Detect which cell encompasses the target text, then output its (x, y) center coordinate. 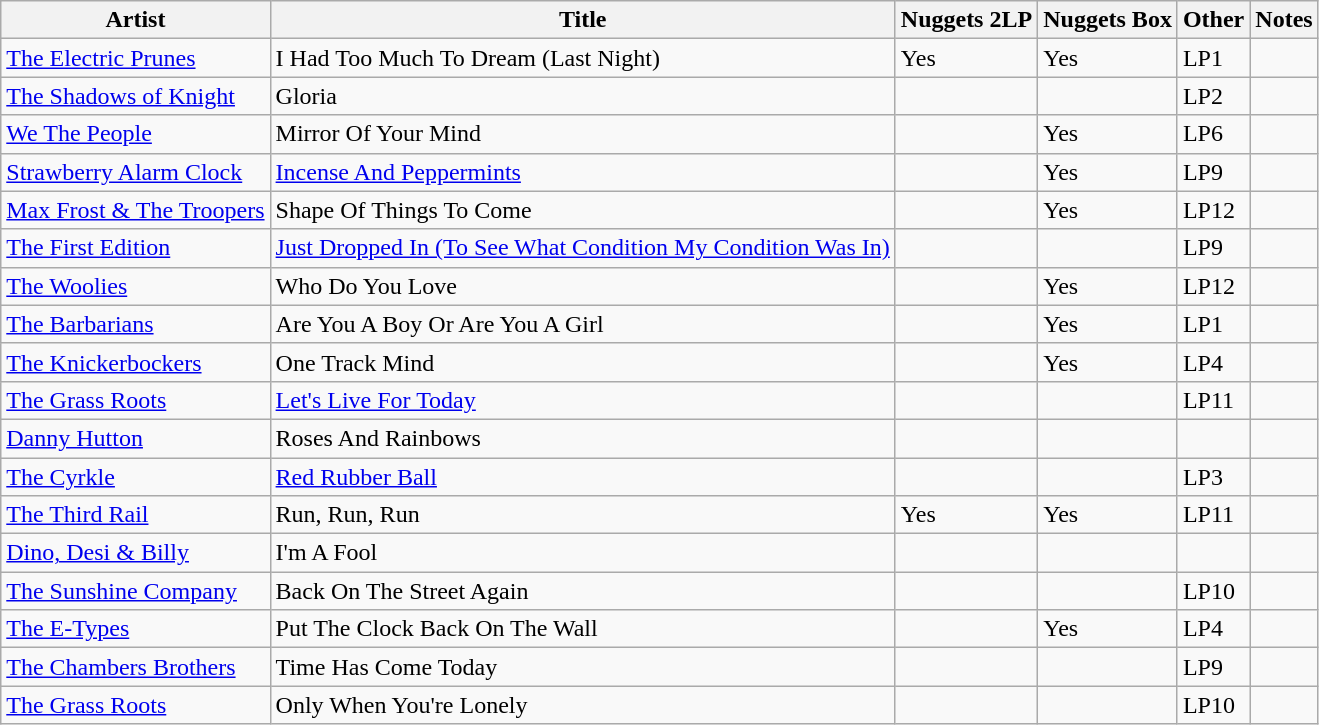
Back On The Street Again (582, 591)
Red Rubber Ball (582, 477)
LP2 (1213, 96)
LP6 (1213, 134)
Notes (1284, 20)
Artist (136, 20)
Dino, Desi & Billy (136, 553)
Who Do You Love (582, 286)
The Cyrkle (136, 477)
LP3 (1213, 477)
Roses And Rainbows (582, 438)
The First Edition (136, 248)
The Third Rail (136, 515)
We The People (136, 134)
Shape Of Things To Come (582, 210)
The Woolies (136, 286)
The Electric Prunes (136, 58)
Title (582, 20)
Just Dropped In (To See What Condition My Condition Was In) (582, 248)
Other (1213, 20)
The Chambers Brothers (136, 667)
Gloria (582, 96)
The Barbarians (136, 324)
Danny Hutton (136, 438)
The Shadows of Knight (136, 96)
Incense And Peppermints (582, 172)
The E-Types (136, 629)
Strawberry Alarm Clock (136, 172)
Let's Live For Today (582, 400)
I'm A Fool (582, 553)
The Sunshine Company (136, 591)
Run, Run, Run (582, 515)
Only When You're Lonely (582, 705)
Max Frost & The Troopers (136, 210)
Are You A Boy Or Are You A Girl (582, 324)
Mirror Of Your Mind (582, 134)
Put The Clock Back On The Wall (582, 629)
Nuggets Box (1108, 20)
Nuggets 2LP (966, 20)
The Knickerbockers (136, 362)
I Had Too Much To Dream (Last Night) (582, 58)
Time Has Come Today (582, 667)
One Track Mind (582, 362)
